Locate the cell with the specified text and output its [X, Y] center coordinate. 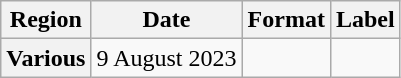
Region [46, 20]
Date [166, 20]
Label [365, 20]
Various [46, 58]
9 August 2023 [166, 58]
Format [286, 20]
